Identify which cell holds the provided text, then report its [x, y] central coordinate. 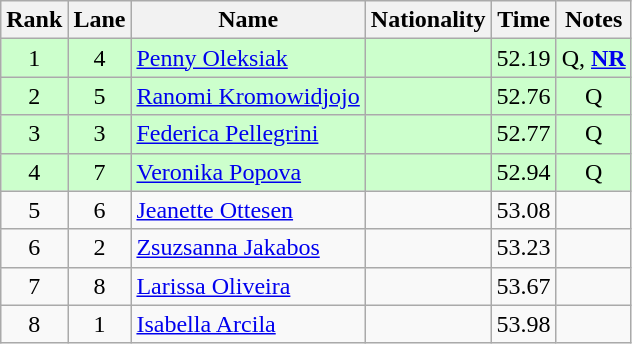
52.77 [524, 134]
Ranomi Kromowidjojo [248, 96]
52.94 [524, 172]
53.23 [524, 248]
Zsuzsanna Jakabos [248, 248]
Larissa Oliveira [248, 286]
Time [524, 20]
Name [248, 20]
Nationality [428, 20]
Rank [34, 20]
52.19 [524, 58]
Federica Pellegrini [248, 134]
Veronika Popova [248, 172]
Notes [594, 20]
Lane [100, 20]
Penny Oleksiak [248, 58]
Q, NR [594, 58]
52.76 [524, 96]
Isabella Arcila [248, 324]
53.08 [524, 210]
53.98 [524, 324]
53.67 [524, 286]
Jeanette Ottesen [248, 210]
